Provide the (x, y) coordinate of the cell's center where the given text is located.  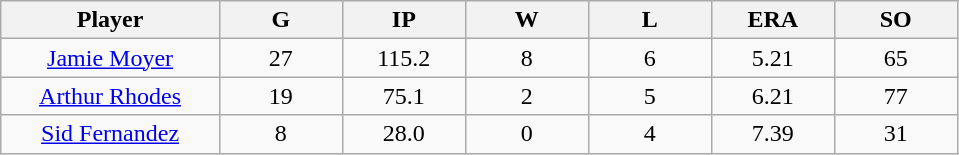
115.2 (404, 58)
G (280, 20)
2 (526, 96)
27 (280, 58)
65 (896, 58)
Player (110, 20)
Sid Fernandez (110, 134)
ERA (772, 20)
7.39 (772, 134)
77 (896, 96)
28.0 (404, 134)
0 (526, 134)
5 (650, 96)
5.21 (772, 58)
6.21 (772, 96)
L (650, 20)
31 (896, 134)
75.1 (404, 96)
W (526, 20)
Jamie Moyer (110, 58)
19 (280, 96)
SO (896, 20)
IP (404, 20)
4 (650, 134)
6 (650, 58)
Arthur Rhodes (110, 96)
